Locate the cell with the specified text and output its (X, Y) center coordinate. 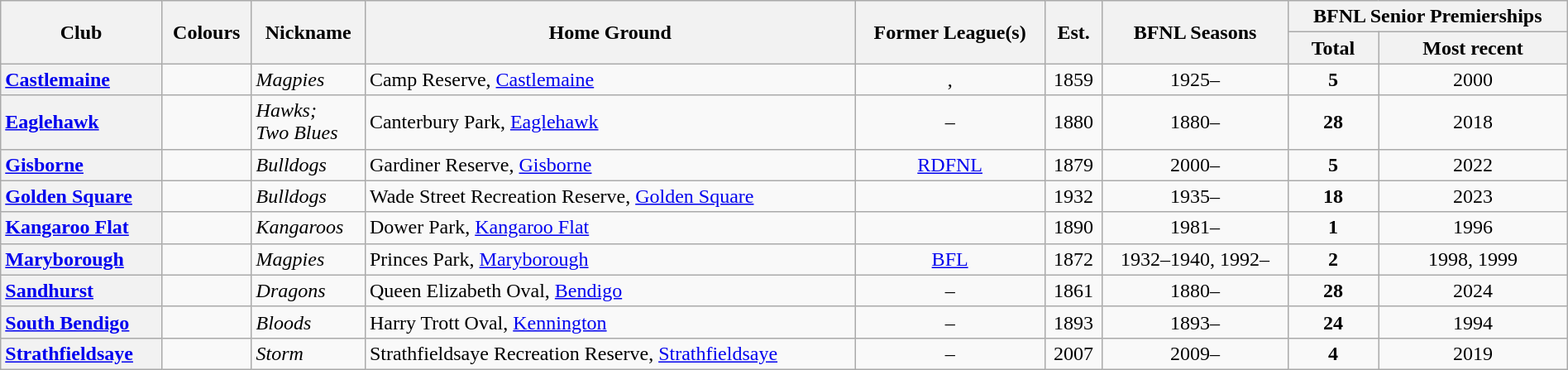
1880 (1073, 123)
Eaglehawk (81, 123)
1872 (1073, 259)
Colours (207, 32)
, (949, 79)
Queen Elizabeth Oval, Bendigo (610, 291)
1893 (1073, 322)
Sandhurst (81, 291)
Camp Reserve, Castlemaine (610, 79)
2 (1333, 259)
Strathfieldsaye Recreation Reserve, Strathfieldsaye (610, 353)
1932 (1073, 196)
Golden Square (81, 196)
BFNL Seasons (1196, 32)
2000– (1196, 165)
Storm (308, 353)
Princes Park, Maryborough (610, 259)
18 (1333, 196)
Former League(s) (949, 32)
Bloods (308, 322)
Gisborne (81, 165)
RDFNL (949, 165)
Castlemaine (81, 79)
Dragons (308, 291)
2018 (1474, 123)
1925– (1196, 79)
Home Ground (610, 32)
1 (1333, 228)
Hawks;Two Blues (308, 123)
Nickname (308, 32)
1879 (1073, 165)
Maryborough (81, 259)
1861 (1073, 291)
Kangaroo Flat (81, 228)
1932–1940, 1992– (1196, 259)
2000 (1474, 79)
1981– (1196, 228)
BFNL Senior Premierships (1427, 17)
1890 (1073, 228)
Most recent (1474, 48)
1893– (1196, 322)
2007 (1073, 353)
South Bendigo (81, 322)
Total (1333, 48)
1998, 1999 (1474, 259)
2023 (1474, 196)
2022 (1474, 165)
1935– (1196, 196)
1996 (1474, 228)
Gardiner Reserve, Gisborne (610, 165)
Dower Park, Kangaroo Flat (610, 228)
2019 (1474, 353)
Harry Trott Oval, Kennington (610, 322)
Wade Street Recreation Reserve, Golden Square (610, 196)
1994 (1474, 322)
BFL (949, 259)
Club (81, 32)
Kangaroos (308, 228)
2024 (1474, 291)
1859 (1073, 79)
Strathfieldsaye (81, 353)
Canterbury Park, Eaglehawk (610, 123)
24 (1333, 322)
4 (1333, 353)
Est. (1073, 32)
2009– (1196, 353)
